Output the [x, y] coordinate of the center of the cell containing the given text.  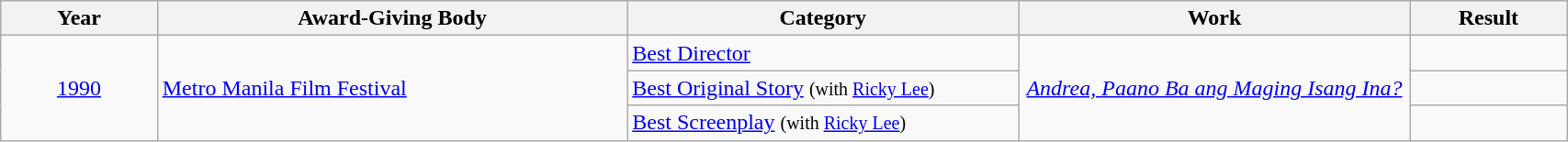
Best Director [823, 53]
Award-Giving Body [391, 18]
Best Screenplay (with Ricky Lee) [823, 123]
Work [1214, 18]
Best Original Story (with Ricky Lee) [823, 88]
Metro Manila Film Festival [391, 88]
Andrea, Paano Ba ang Maging Isang Ina? [1214, 88]
Result [1488, 18]
Category [823, 18]
1990 [79, 88]
Year [79, 18]
